Search for the cell housing the specified text and yield its [x, y] center coordinate. 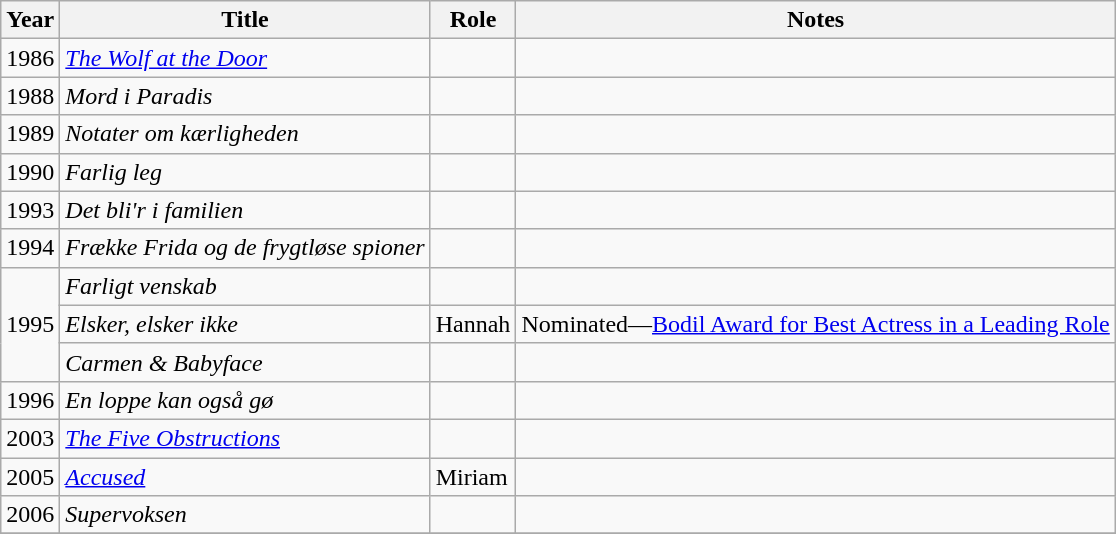
Frække Frida og de frygtløse spioner [245, 248]
En loppe kan også gø [245, 400]
Supervoksen [245, 515]
Farlig leg [245, 172]
1988 [30, 96]
Nominated—Bodil Award for Best Actress in a Leading Role [816, 324]
Year [30, 20]
The Wolf at the Door [245, 58]
1989 [30, 134]
Elsker, elsker ikke [245, 324]
Det bli'r i familien [245, 210]
Carmen & Babyface [245, 362]
1995 [30, 324]
Title [245, 20]
2005 [30, 477]
1986 [30, 58]
Farligt venskab [245, 286]
Mord i Paradis [245, 96]
The Five Obstructions [245, 438]
2006 [30, 515]
Notater om kærligheden [245, 134]
1994 [30, 248]
Role [473, 20]
1990 [30, 172]
1996 [30, 400]
Hannah [473, 324]
Miriam [473, 477]
1993 [30, 210]
2003 [30, 438]
Accused [245, 477]
Notes [816, 20]
